Pinpoint the cell where the given text exists, returning its [X, Y] midpoint coordinate. 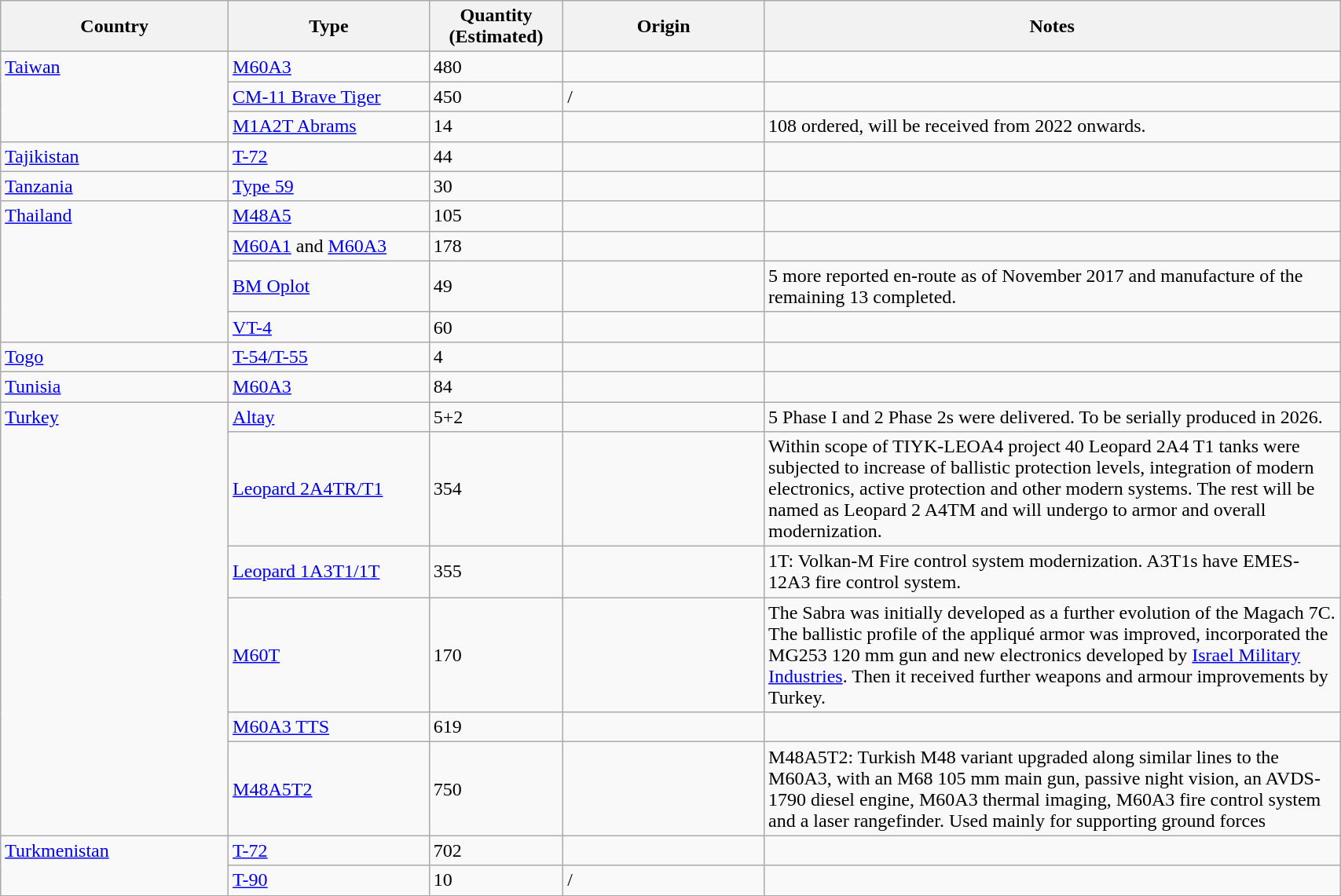
450 [496, 97]
178 [496, 246]
Tanzania [115, 186]
750 [496, 788]
10 [496, 880]
M60A3 TTS [329, 727]
Origin [664, 27]
T-90 [329, 880]
Tajikistan [115, 156]
Tunisia [115, 386]
355 [496, 572]
14 [496, 126]
T-54/T-55 [329, 357]
Thailand [115, 272]
M48A5T2 [329, 788]
44 [496, 156]
1T: Volkan-M Fire control system modernization. A3T1s have EMES-12A3 fire control system. [1053, 572]
Taiwan [115, 97]
108 ordered, will be received from 2022 onwards. [1053, 126]
105 [496, 216]
Type 59 [329, 186]
CM-11 Brave Tiger [329, 97]
Country [115, 27]
M60T [329, 655]
M1A2T Abrams [329, 126]
Type [329, 27]
Leopard 1A3T1/1T [329, 572]
5+2 [496, 417]
M60A1 and M60A3 [329, 246]
Turkmenistan [115, 865]
60 [496, 327]
354 [496, 489]
Quantity (Estimated) [496, 27]
BM Oplot [329, 286]
Notes [1053, 27]
84 [496, 386]
170 [496, 655]
Leopard 2A4TR/T1 [329, 489]
VT-4 [329, 327]
49 [496, 286]
Turkey [115, 619]
30 [496, 186]
Togo [115, 357]
M48A5 [329, 216]
619 [496, 727]
5 Phase I and 2 Phase 2s were delivered. To be serially produced in 2026. [1053, 417]
4 [496, 357]
702 [496, 850]
Altay [329, 417]
480 [496, 67]
5 more reported en-route as of November 2017 and manufacture of the remaining 13 completed. [1053, 286]
